Find where the given text appears and provide that cell's center as (X, Y) coordinate. 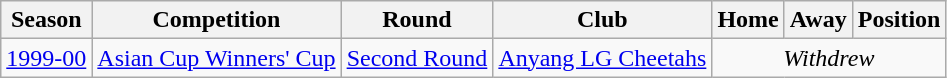
Away (818, 20)
Anyang LG Cheetahs (602, 58)
1999-00 (46, 58)
Asian Cup Winners' Cup (216, 58)
Competition (216, 20)
Home (748, 20)
Second Round (417, 58)
Club (602, 20)
Round (417, 20)
Season (46, 20)
Withdrew (829, 58)
Position (899, 20)
